Output the (X, Y) coordinate of the center of the cell containing the given text.  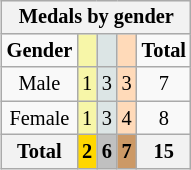
Gender (40, 51)
Medals by gender (96, 17)
Male (40, 84)
6 (107, 152)
2 (87, 152)
4 (127, 118)
15 (164, 152)
8 (164, 118)
Female (40, 118)
